Scan for the cell matching the given text and deliver its [X, Y] coordinate at center. 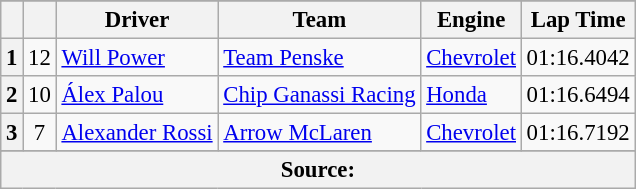
Chip Ganassi Racing [320, 95]
Will Power [137, 58]
Álex Palou [137, 95]
12 [40, 58]
01:16.6494 [578, 95]
01:16.4042 [578, 58]
01:16.7192 [578, 133]
Honda [471, 95]
Source: [318, 170]
Team Penske [320, 58]
Arrow McLaren [320, 133]
7 [40, 133]
3 [12, 133]
Alexander Rossi [137, 133]
Lap Time [578, 20]
Driver [137, 20]
1 [12, 58]
Engine [471, 20]
Team [320, 20]
2 [12, 95]
10 [40, 95]
